Detect which cell encompasses the target text, then output its (X, Y) center coordinate. 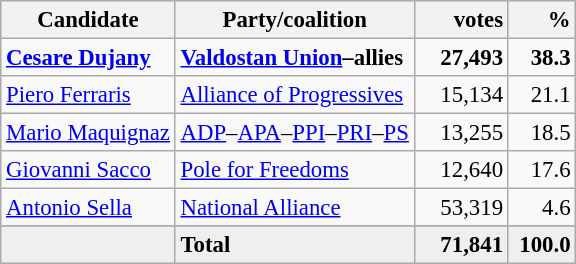
Antonio Sella (88, 208)
Giovanni Sacco (88, 170)
27,493 (461, 58)
votes (461, 20)
38.3 (542, 58)
21.1 (542, 95)
12,640 (461, 170)
17.6 (542, 170)
13,255 (461, 133)
ADP–APA–PPI–PRI–PS (294, 133)
53,319 (461, 208)
100.0 (542, 245)
Valdostan Union–allies (294, 58)
71,841 (461, 245)
Total (294, 245)
Party/coalition (294, 20)
Piero Ferraris (88, 95)
Cesare Dujany (88, 58)
18.5 (542, 133)
Alliance of Progressives (294, 95)
Pole for Freedoms (294, 170)
4.6 (542, 208)
15,134 (461, 95)
% (542, 20)
Candidate (88, 20)
National Alliance (294, 208)
Mario Maquignaz (88, 133)
